Identify which cell holds the provided text, then report its [x, y] central coordinate. 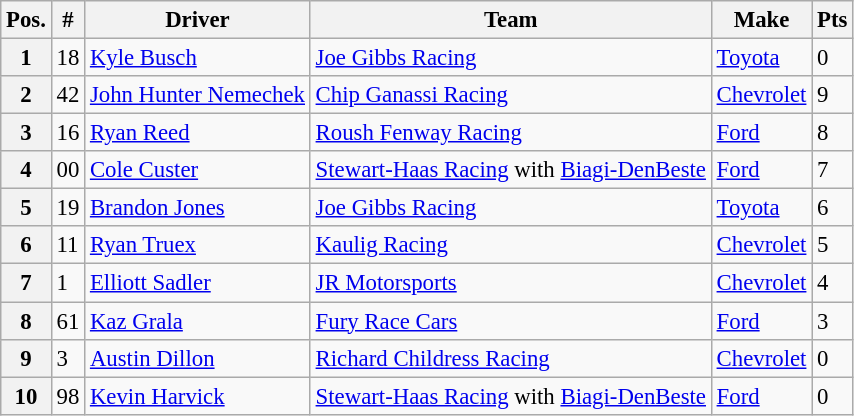
Elliott Sadler [198, 283]
10 [26, 396]
Brandon Jones [198, 208]
Austin Dillon [198, 358]
Fury Race Cars [510, 321]
Make [761, 20]
Kyle Busch [198, 58]
Roush Fenway Racing [510, 133]
John Hunter Nemechek [198, 95]
00 [68, 170]
Kaz Grala [198, 321]
98 [68, 396]
Driver [198, 20]
Kaulig Racing [510, 245]
16 [68, 133]
19 [68, 208]
42 [68, 95]
JR Motorsports [510, 283]
Chip Ganassi Racing [510, 95]
Ryan Truex [198, 245]
# [68, 20]
Richard Childress Racing [510, 358]
Pos. [26, 20]
Team [510, 20]
Ryan Reed [198, 133]
Pts [832, 20]
Kevin Harvick [198, 396]
18 [68, 58]
61 [68, 321]
11 [68, 245]
Cole Custer [198, 170]
2 [26, 95]
